For the text-containing cell, return its midpoint in (X, Y) coordinate format. 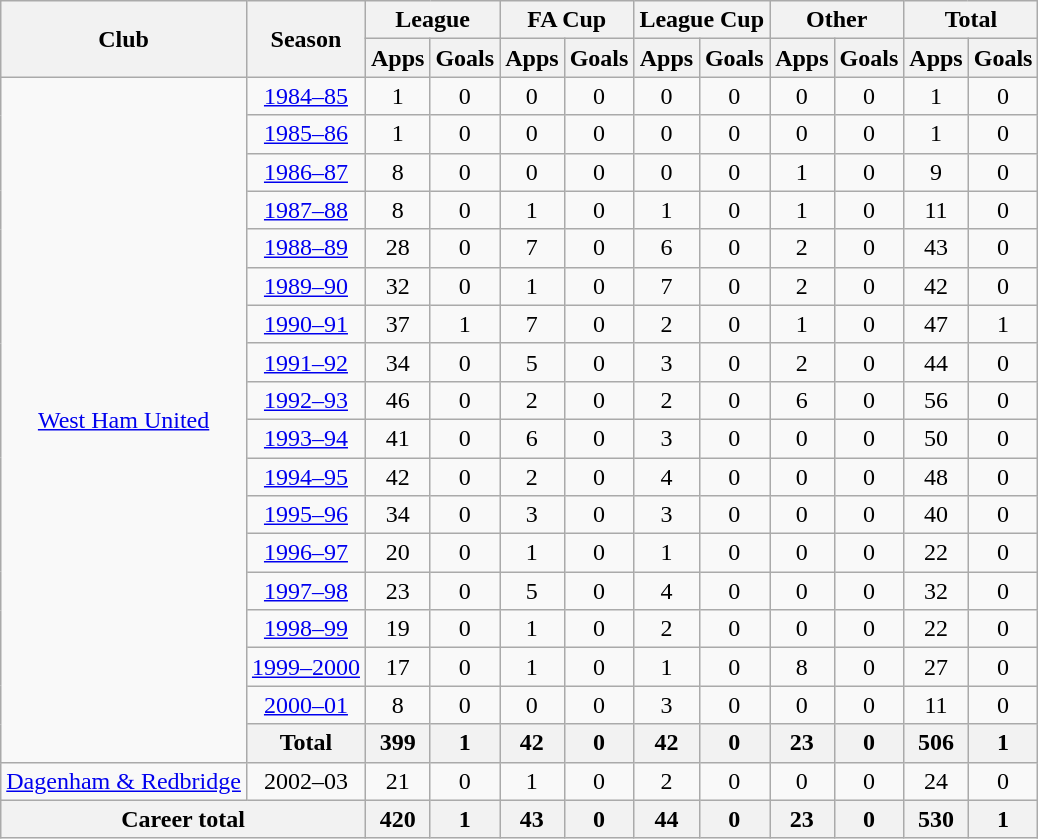
27 (936, 667)
League Cup (702, 20)
37 (397, 324)
Career total (184, 819)
1993–94 (306, 438)
40 (936, 515)
420 (397, 819)
506 (936, 743)
24 (936, 781)
1990–91 (306, 324)
48 (936, 477)
1987–88 (306, 210)
17 (397, 667)
Season (306, 39)
28 (397, 248)
399 (397, 743)
Dagenham & Redbridge (124, 781)
West Ham United (124, 420)
1984–85 (306, 96)
41 (397, 438)
2002–03 (306, 781)
1991–92 (306, 362)
1997–98 (306, 591)
1995–96 (306, 515)
1998–99 (306, 629)
2000–01 (306, 705)
1994–95 (306, 477)
47 (936, 324)
50 (936, 438)
Club (124, 39)
FA Cup (567, 20)
9 (936, 172)
1989–90 (306, 286)
56 (936, 400)
1996–97 (306, 553)
Other (837, 20)
1988–89 (306, 248)
1985–86 (306, 134)
530 (936, 819)
46 (397, 400)
League (432, 20)
1992–93 (306, 400)
20 (397, 553)
1999–2000 (306, 667)
1986–87 (306, 172)
21 (397, 781)
19 (397, 629)
